Capture the cell that displays the provided text and extract its [X, Y] central coordinate. 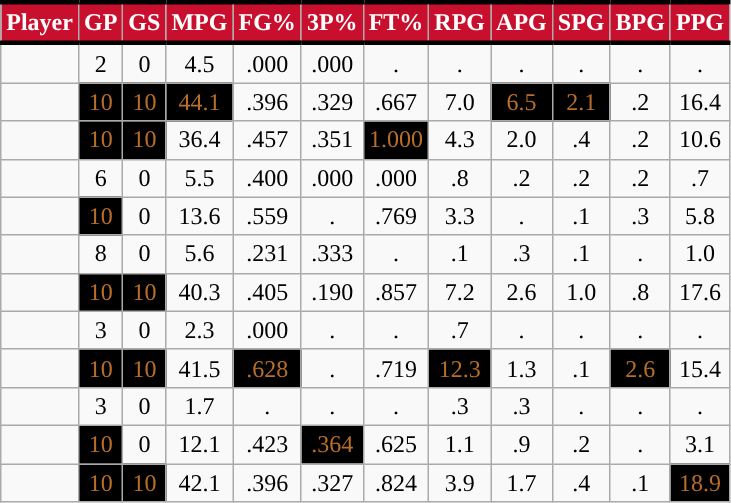
.327 [332, 483]
3P% [332, 22]
.559 [267, 216]
.769 [396, 216]
.333 [332, 254]
3.1 [700, 444]
Player [40, 22]
13.6 [200, 216]
.667 [396, 102]
7.2 [460, 292]
5.5 [200, 178]
.351 [332, 140]
41.5 [200, 368]
7.0 [460, 102]
.9 [522, 444]
.405 [267, 292]
2.1 [581, 102]
40.3 [200, 292]
.231 [267, 254]
.190 [332, 292]
RPG [460, 22]
12.1 [200, 444]
.329 [332, 102]
10.6 [700, 140]
6.5 [522, 102]
4.5 [200, 63]
2 [100, 63]
18.9 [700, 483]
4.3 [460, 140]
SPG [581, 22]
APG [522, 22]
.625 [396, 444]
.423 [267, 444]
16.4 [700, 102]
15.4 [700, 368]
42.1 [200, 483]
2.0 [522, 140]
.364 [332, 444]
.719 [396, 368]
1.000 [396, 140]
8 [100, 254]
PPG [700, 22]
1.3 [522, 368]
FG% [267, 22]
.628 [267, 368]
GP [100, 22]
44.1 [200, 102]
1.1 [460, 444]
GS [144, 22]
BPG [640, 22]
.400 [267, 178]
MPG [200, 22]
.857 [396, 292]
3.9 [460, 483]
FT% [396, 22]
2.3 [200, 330]
36.4 [200, 140]
5.6 [200, 254]
12.3 [460, 368]
.824 [396, 483]
6 [100, 178]
5.8 [700, 216]
17.6 [700, 292]
3.3 [460, 216]
.457 [267, 140]
